Output the [x, y] coordinate of the center of the cell containing the given text.  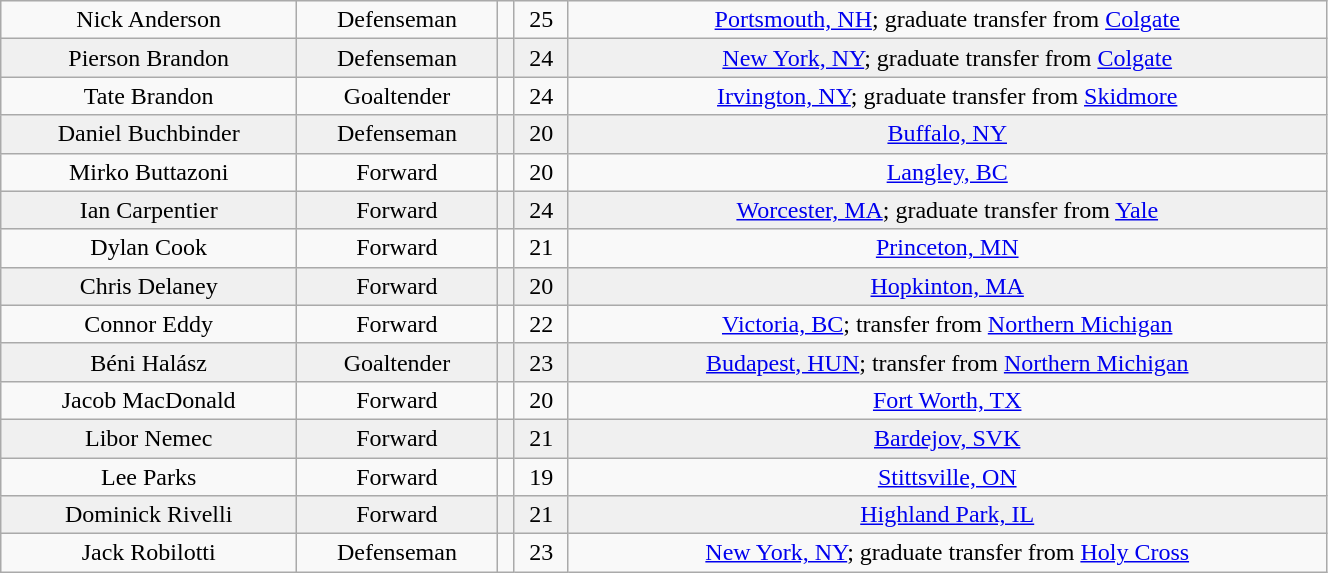
Budapest, HUN; transfer from Northern Michigan [947, 362]
Highland Park, IL [947, 515]
25 [541, 20]
Chris Delaney [149, 286]
Stittsville, ON [947, 477]
Connor Eddy [149, 324]
Portsmouth, NH; graduate transfer from Colgate [947, 20]
Ian Carpentier [149, 210]
Victoria, BC; transfer from Northern Michigan [947, 324]
Nick Anderson [149, 20]
Buffalo, NY [947, 134]
19 [541, 477]
Worcester, MA; graduate transfer from Yale [947, 210]
Bardejov, SVK [947, 438]
Irvington, NY; graduate transfer from Skidmore [947, 96]
Béni Halász [149, 362]
Mirko Buttazoni [149, 172]
New York, NY; graduate transfer from Holy Cross [947, 553]
Libor Nemec [149, 438]
Jack Robilotti [149, 553]
Langley, BC [947, 172]
Fort Worth, TX [947, 400]
Dylan Cook [149, 248]
Tate Brandon [149, 96]
Dominick Rivelli [149, 515]
Hopkinton, MA [947, 286]
New York, NY; graduate transfer from Colgate [947, 58]
Daniel Buchbinder [149, 134]
Princeton, MN [947, 248]
Pierson Brandon [149, 58]
22 [541, 324]
Jacob MacDonald [149, 400]
Lee Parks [149, 477]
